Return the [x, y] coordinate for the center point of the cell that contains the specified text.  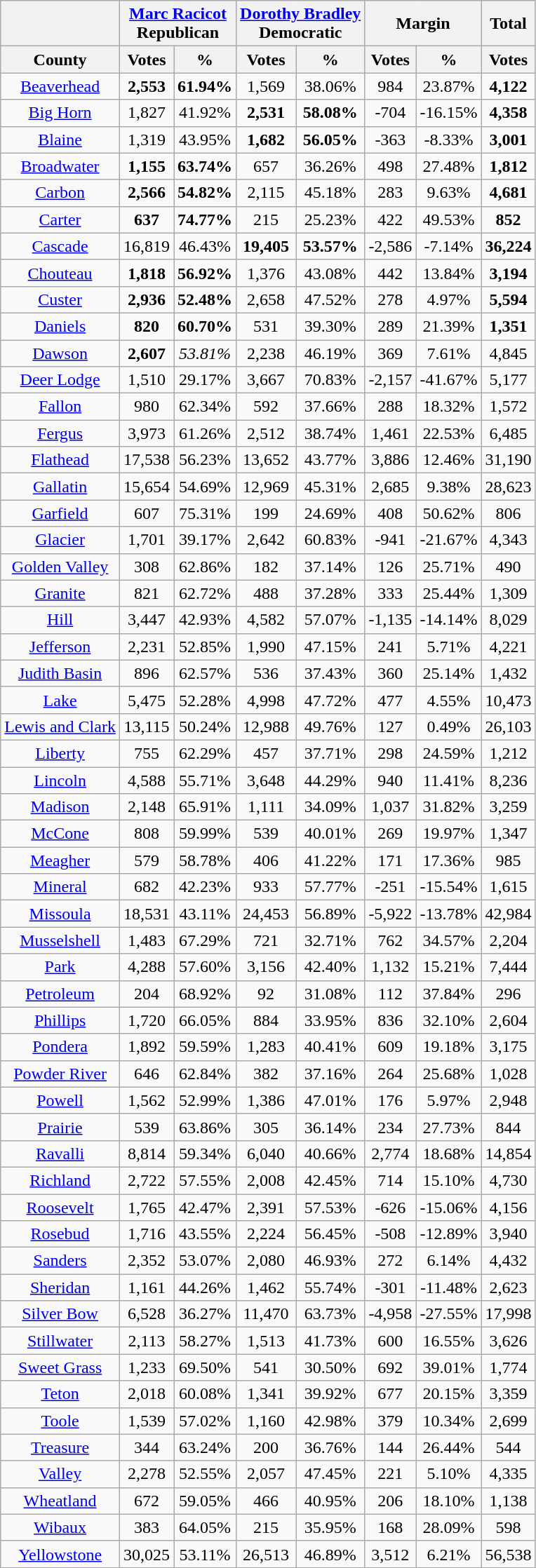
1,233 [146, 1367]
598 [508, 1527]
-2,586 [390, 246]
5.97% [449, 1100]
Valley [60, 1474]
42,984 [508, 914]
2,113 [146, 1341]
1,615 [508, 887]
1,309 [508, 593]
17.36% [449, 860]
4,288 [146, 967]
38.74% [330, 433]
52.55% [205, 1474]
2,224 [267, 1234]
126 [390, 567]
40.41% [330, 1047]
7.61% [449, 353]
46.89% [330, 1554]
52.85% [205, 647]
-363 [390, 140]
3,175 [508, 1047]
1,111 [267, 807]
6,528 [146, 1314]
42.23% [205, 887]
16.55% [449, 1341]
2,231 [146, 647]
36.76% [330, 1447]
2,148 [146, 807]
544 [508, 1447]
1,283 [267, 1047]
62.84% [205, 1074]
21.39% [449, 326]
61.94% [205, 86]
1,572 [508, 407]
2,936 [146, 299]
3,940 [508, 1234]
63.74% [205, 166]
16,819 [146, 246]
Richland [60, 1180]
56.05% [330, 140]
2,566 [146, 193]
2,018 [146, 1394]
37.14% [330, 567]
Marc RacicotRepublican [177, 24]
9.63% [449, 193]
53.57% [330, 246]
646 [146, 1074]
2,080 [267, 1261]
25.14% [449, 673]
41.92% [205, 113]
408 [390, 513]
1,461 [390, 433]
Hill [60, 620]
1,818 [146, 273]
36.27% [205, 1314]
980 [146, 407]
2,204 [508, 940]
24,453 [267, 914]
4,358 [508, 113]
37.28% [330, 593]
50.24% [205, 726]
59.05% [205, 1501]
Garfield [60, 513]
2,604 [508, 1020]
1,827 [146, 113]
490 [508, 567]
2,623 [508, 1287]
Madison [60, 807]
32.10% [449, 1020]
49.53% [449, 219]
940 [390, 780]
Chouteau [60, 273]
68.92% [205, 994]
54.82% [205, 193]
31,190 [508, 460]
1,160 [267, 1421]
Blaine [60, 140]
24.69% [330, 513]
1,212 [508, 753]
53.07% [205, 1261]
2,948 [508, 1100]
12.46% [449, 460]
3,973 [146, 433]
56,538 [508, 1554]
39.01% [449, 1367]
-14.14% [449, 620]
806 [508, 513]
55.74% [330, 1287]
27.73% [449, 1127]
Meagher [60, 860]
1,892 [146, 1047]
59.59% [205, 1047]
12,988 [267, 726]
19,405 [267, 246]
53.81% [205, 353]
10.34% [449, 1421]
62.57% [205, 673]
144 [390, 1447]
7,444 [508, 967]
3,667 [267, 380]
66.05% [205, 1020]
1,319 [146, 140]
-11.48% [449, 1287]
Pondera [60, 1047]
Dorothy BradleyDemocratic [300, 24]
3,512 [390, 1554]
Missoula [60, 914]
0.49% [449, 726]
Daniels [60, 326]
607 [146, 513]
1,155 [146, 166]
37.16% [330, 1074]
56.23% [205, 460]
600 [390, 1341]
1,138 [508, 1501]
2,238 [267, 353]
2,531 [267, 113]
Glacier [60, 540]
43.77% [330, 460]
30,025 [146, 1554]
6,485 [508, 433]
49.76% [330, 726]
1,569 [267, 86]
40.95% [330, 1501]
46.93% [330, 1261]
-15.06% [449, 1207]
44.29% [330, 780]
1,720 [146, 1020]
692 [390, 1367]
65.91% [205, 807]
27.48% [449, 166]
592 [267, 407]
57.07% [330, 620]
2,057 [267, 1474]
5,594 [508, 299]
1,462 [267, 1287]
241 [390, 647]
Silver Bow [60, 1314]
657 [267, 166]
Phillips [60, 1020]
4,681 [508, 193]
Carbon [60, 193]
Lake [60, 700]
52.28% [205, 700]
199 [267, 513]
Judith Basin [60, 673]
13,652 [267, 460]
-13.78% [449, 914]
37.71% [330, 753]
42.98% [330, 1421]
43.95% [205, 140]
Beaverhead [60, 86]
1,386 [267, 1100]
852 [508, 219]
60.83% [330, 540]
1,774 [508, 1367]
57.77% [330, 887]
18.68% [449, 1154]
15.10% [449, 1180]
-12.89% [449, 1234]
Custer [60, 299]
1,539 [146, 1421]
4,343 [508, 540]
31.82% [449, 807]
43.08% [330, 273]
4,221 [508, 647]
200 [267, 1447]
Ravalli [60, 1154]
14,854 [508, 1154]
1,483 [146, 940]
12,969 [267, 487]
820 [146, 326]
272 [390, 1261]
4,845 [508, 353]
Rosebud [60, 1234]
4,335 [508, 1474]
Deer Lodge [60, 380]
234 [390, 1127]
-27.55% [449, 1314]
17,998 [508, 1314]
182 [267, 567]
3,648 [267, 780]
46.19% [330, 353]
821 [146, 593]
46.43% [205, 246]
Toole [60, 1421]
985 [508, 860]
6.21% [449, 1554]
33.95% [330, 1020]
1,161 [146, 1287]
Liberty [60, 753]
41.22% [330, 860]
75.31% [205, 513]
1,716 [146, 1234]
288 [390, 407]
Gallatin [60, 487]
1,037 [390, 807]
42.47% [205, 1207]
52.99% [205, 1100]
884 [267, 1020]
168 [390, 1527]
6,040 [267, 1154]
4,998 [267, 700]
57.02% [205, 1421]
39.30% [330, 326]
333 [390, 593]
844 [508, 1127]
3,447 [146, 620]
28.09% [449, 1527]
283 [390, 193]
2,008 [267, 1180]
69.50% [205, 1367]
62.29% [205, 753]
442 [390, 273]
13.84% [449, 273]
171 [390, 860]
6.14% [449, 1261]
40.01% [330, 834]
18,531 [146, 914]
Petroleum [60, 994]
37.84% [449, 994]
Lincoln [60, 780]
58.78% [205, 860]
39.92% [330, 1394]
296 [508, 994]
22.53% [449, 433]
4,122 [508, 86]
-41.67% [449, 380]
25.68% [449, 1074]
1,990 [267, 647]
59.99% [205, 834]
74.77% [205, 219]
4.55% [449, 700]
56.89% [330, 914]
42.93% [205, 620]
44.26% [205, 1287]
36.14% [330, 1127]
32.71% [330, 940]
Wheatland [60, 1501]
19.18% [449, 1047]
1,347 [508, 834]
18.10% [449, 1501]
McCone [60, 834]
35.95% [330, 1527]
8,029 [508, 620]
755 [146, 753]
56.45% [330, 1234]
1,351 [508, 326]
24.59% [449, 753]
3,359 [508, 1394]
2,699 [508, 1421]
Teton [60, 1394]
40.66% [330, 1154]
Jefferson [60, 647]
67.29% [205, 940]
34.57% [449, 940]
61.26% [205, 433]
2,642 [267, 540]
29.17% [205, 380]
422 [390, 219]
2,278 [146, 1474]
38.06% [330, 86]
Sheridan [60, 1287]
47.01% [330, 1100]
1,765 [146, 1207]
2,607 [146, 353]
1,028 [508, 1074]
-2,157 [390, 380]
Park [60, 967]
26.44% [449, 1447]
344 [146, 1447]
488 [267, 593]
Carter [60, 219]
70.83% [330, 380]
47.45% [330, 1474]
64.05% [205, 1527]
19.97% [449, 834]
15,654 [146, 487]
2,722 [146, 1180]
8,814 [146, 1154]
379 [390, 1421]
36.26% [330, 166]
37.66% [330, 407]
57.60% [205, 967]
264 [390, 1074]
52.48% [205, 299]
8,236 [508, 780]
50.62% [449, 513]
289 [390, 326]
28,623 [508, 487]
579 [146, 860]
-941 [390, 540]
Margin [423, 24]
Stillwater [60, 1341]
30.50% [330, 1367]
Total [508, 24]
984 [390, 86]
2,774 [390, 1154]
3,156 [267, 967]
808 [146, 834]
298 [390, 753]
25.44% [449, 593]
42.45% [330, 1180]
308 [146, 567]
721 [267, 940]
-251 [390, 887]
466 [267, 1501]
60.70% [205, 326]
1,376 [267, 273]
92 [267, 994]
43.55% [205, 1234]
56.92% [205, 273]
Prairie [60, 1127]
-15.54% [449, 887]
176 [390, 1100]
62.86% [205, 567]
3,886 [390, 460]
3,259 [508, 807]
Powder River [60, 1074]
-626 [390, 1207]
57.55% [205, 1180]
11.41% [449, 780]
Yellowstone [60, 1554]
26,513 [267, 1554]
58.08% [330, 113]
18.32% [449, 407]
3,001 [508, 140]
County [60, 60]
59.34% [205, 1154]
5,475 [146, 700]
Granite [60, 593]
45.31% [330, 487]
Powell [60, 1100]
-508 [390, 1234]
477 [390, 700]
15.21% [449, 967]
2,658 [267, 299]
536 [267, 673]
682 [146, 887]
43.11% [205, 914]
63.24% [205, 1447]
1,432 [508, 673]
1,812 [508, 166]
63.86% [205, 1127]
57.53% [330, 1207]
62.72% [205, 593]
4,730 [508, 1180]
Treasure [60, 1447]
25.23% [330, 219]
305 [267, 1127]
42.40% [330, 967]
Golden Valley [60, 567]
2,115 [267, 193]
609 [390, 1047]
20.15% [449, 1394]
836 [390, 1020]
-8.33% [449, 140]
677 [390, 1394]
Lewis and Clark [60, 726]
-5,922 [390, 914]
1,682 [267, 140]
55.71% [205, 780]
62.34% [205, 407]
360 [390, 673]
53.11% [205, 1554]
-21.67% [449, 540]
Fallon [60, 407]
498 [390, 166]
1,341 [267, 1394]
25.71% [449, 567]
58.27% [205, 1341]
Big Horn [60, 113]
127 [390, 726]
637 [146, 219]
-4,958 [390, 1314]
4.97% [449, 299]
5,177 [508, 380]
Sweet Grass [60, 1367]
26,103 [508, 726]
47.15% [330, 647]
Fergus [60, 433]
Musselshell [60, 940]
2,391 [267, 1207]
2,352 [146, 1261]
369 [390, 353]
54.69% [205, 487]
383 [146, 1527]
31.08% [330, 994]
2,512 [267, 433]
762 [390, 940]
221 [390, 1474]
60.08% [205, 1394]
Wibaux [60, 1527]
-704 [390, 113]
-7.14% [449, 246]
2,685 [390, 487]
Cascade [60, 246]
672 [146, 1501]
206 [390, 1501]
36,224 [508, 246]
2,553 [146, 86]
5.10% [449, 1474]
1,132 [390, 967]
4,156 [508, 1207]
37.43% [330, 673]
531 [267, 326]
10,473 [508, 700]
Dawson [60, 353]
3,626 [508, 1341]
112 [390, 994]
1,513 [267, 1341]
47.72% [330, 700]
406 [267, 860]
45.18% [330, 193]
269 [390, 834]
13,115 [146, 726]
34.09% [330, 807]
5.71% [449, 647]
Roosevelt [60, 1207]
1,701 [146, 540]
63.73% [330, 1314]
1,510 [146, 380]
23.87% [449, 86]
4,588 [146, 780]
Flathead [60, 460]
457 [267, 753]
4,582 [267, 620]
204 [146, 994]
11,470 [267, 1314]
3,194 [508, 273]
541 [267, 1367]
9.38% [449, 487]
896 [146, 673]
278 [390, 299]
4,432 [508, 1261]
933 [267, 887]
41.73% [330, 1341]
Broadwater [60, 166]
39.17% [205, 540]
Mineral [60, 887]
-16.15% [449, 113]
1,562 [146, 1100]
17,538 [146, 460]
382 [267, 1074]
-1,135 [390, 620]
-301 [390, 1287]
Sanders [60, 1261]
714 [390, 1180]
47.52% [330, 299]
